Identify which cell holds the provided text, then report its (x, y) central coordinate. 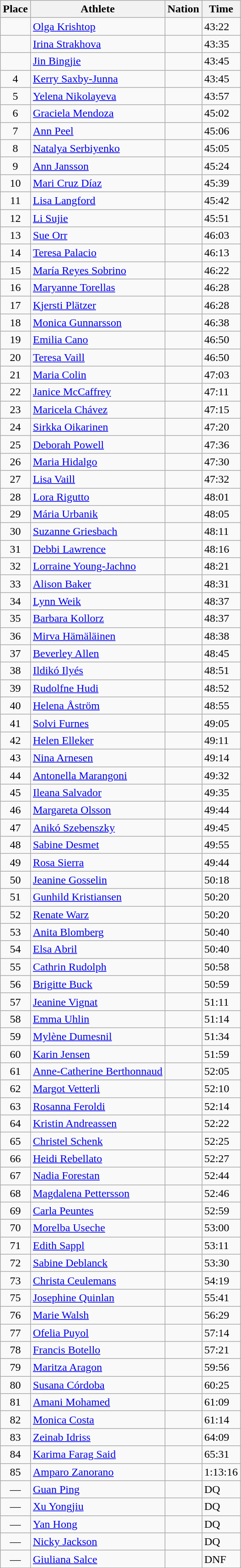
52:44 (221, 1176)
79 (16, 1368)
77 (16, 1333)
49:55 (221, 845)
Josephine Quinlan (97, 1298)
45:51 (221, 218)
81 (16, 1402)
26 (16, 462)
50 (16, 880)
8 (16, 148)
Graciela Mendoza (97, 113)
40 (16, 706)
36 (16, 636)
24 (16, 427)
48:31 (221, 584)
29 (16, 514)
21 (16, 375)
43:35 (221, 44)
68 (16, 1193)
46:38 (221, 323)
61:09 (221, 1402)
65:31 (221, 1455)
Monica Gunnarsson (97, 323)
Anne-Catherine Berthonnaud (97, 1072)
Helena Åström (97, 706)
42 (16, 740)
Brigitte Buck (97, 984)
Susana Córdoba (97, 1385)
84 (16, 1455)
25 (16, 444)
80 (16, 1385)
65 (16, 1141)
48:21 (221, 566)
45 (16, 793)
19 (16, 340)
61 (16, 1072)
Giuliana Salce (97, 1559)
60:25 (221, 1385)
Rosanna Feroldi (97, 1106)
56 (16, 984)
Solvi Furnes (97, 723)
15 (16, 270)
Monica Costa (97, 1420)
66 (16, 1158)
5 (16, 96)
47:20 (221, 427)
37 (16, 653)
Alison Baker (97, 584)
Heidi Rebellato (97, 1158)
Debbi Lawrence (97, 549)
47:15 (221, 410)
Kjersti Plätzer (97, 305)
46:13 (221, 253)
Carla Peuntes (97, 1211)
48:05 (221, 514)
Teresa Vaill (97, 357)
53 (16, 932)
Edith Sappl (97, 1245)
73 (16, 1280)
43 (16, 758)
Deborah Powell (97, 444)
51:14 (221, 1019)
47:36 (221, 444)
18 (16, 323)
46:03 (221, 236)
Maria Hidalgo (97, 462)
52:59 (221, 1211)
Rosa Sierra (97, 862)
55:41 (221, 1298)
Francis Botello (97, 1350)
51:34 (221, 1036)
47:32 (221, 479)
DNF (221, 1559)
51:59 (221, 1054)
Barbara Kollorz (97, 619)
Mari Cruz Díaz (97, 183)
Sue Orr (97, 236)
51:11 (221, 1002)
Ann Peel (97, 131)
41 (16, 723)
69 (16, 1211)
Sabine Desmet (97, 845)
Renate Warz (97, 915)
52:27 (221, 1158)
Ildikó Ilyés (97, 671)
Karin Jensen (97, 1054)
56:29 (221, 1315)
53:30 (221, 1263)
32 (16, 566)
Kerry Saxby-Junna (97, 79)
Suzanne Griesbach (97, 532)
71 (16, 1245)
50:18 (221, 880)
54 (16, 949)
Jeanine Gosselin (97, 880)
Natalya Serbiyenko (97, 148)
Nation (183, 9)
43:22 (221, 27)
82 (16, 1420)
Time (221, 9)
48:52 (221, 688)
Magdalena Pettersson (97, 1193)
23 (16, 410)
76 (16, 1315)
58 (16, 1019)
61:14 (221, 1420)
48:38 (221, 636)
Maria Colin (97, 375)
17 (16, 305)
Amparo Zanorano (97, 1472)
49 (16, 862)
43:57 (221, 96)
52:25 (221, 1141)
52:10 (221, 1089)
María Reyes Sobrino (97, 270)
49:32 (221, 776)
49:35 (221, 793)
Elsa Abril (97, 949)
Sabine Deblanck (97, 1263)
Cathrin Rudolph (97, 967)
Athlete (97, 9)
45:05 (221, 148)
48:11 (221, 532)
Christa Ceulemans (97, 1280)
Lorraine Young-Jachno (97, 566)
47:03 (221, 375)
14 (16, 253)
39 (16, 688)
Yan Hong (97, 1524)
6 (16, 113)
1:13:16 (221, 1472)
85 (16, 1472)
Lora Rigutto (97, 496)
83 (16, 1437)
Xu Yongjiu (97, 1507)
9 (16, 166)
48:45 (221, 653)
47:11 (221, 392)
49:05 (221, 723)
Antonella Marangoni (97, 776)
38 (16, 671)
47 (16, 828)
Amani Mohamed (97, 1402)
Place (16, 9)
48:55 (221, 706)
Jeanine Vignat (97, 1002)
Olga Krishtop (97, 27)
67 (16, 1176)
Teresa Palacio (97, 253)
22 (16, 392)
10 (16, 183)
45:42 (221, 200)
28 (16, 496)
Zeinab Idriss (97, 1437)
Lynn Weik (97, 601)
52:46 (221, 1193)
57:21 (221, 1350)
59 (16, 1036)
55 (16, 967)
48:16 (221, 549)
Mirva Hämäläinen (97, 636)
Maricela Chávez (97, 410)
Emma Uhlin (97, 1019)
Mylène Dumesnil (97, 1036)
45:39 (221, 183)
Helen Elleker (97, 740)
27 (16, 479)
Anita Blomberg (97, 932)
16 (16, 288)
52 (16, 915)
11 (16, 200)
59:56 (221, 1368)
45:02 (221, 113)
Christel Schenk (97, 1141)
Maritza Aragon (97, 1368)
Rudolfne Hudi (97, 688)
49:14 (221, 758)
35 (16, 619)
60 (16, 1054)
12 (16, 218)
Sirkka Oikarinen (97, 427)
Irina Strakhova (97, 44)
Nicky Jackson (97, 1541)
Lisa Langford (97, 200)
31 (16, 549)
49:45 (221, 828)
Nadia Forestan (97, 1176)
57 (16, 1002)
46 (16, 810)
63 (16, 1106)
53:11 (221, 1245)
33 (16, 584)
45:06 (221, 131)
Morelba Useche (97, 1228)
30 (16, 532)
52:05 (221, 1072)
51 (16, 897)
Lisa Vaill (97, 479)
53:00 (221, 1228)
Beverley Allen (97, 653)
Ileana Salvador (97, 793)
Maryanne Torellas (97, 288)
34 (16, 601)
75 (16, 1298)
Li Sujie (97, 218)
48:51 (221, 671)
Mária Urbanik (97, 514)
46:22 (221, 270)
52:14 (221, 1106)
48 (16, 845)
47:30 (221, 462)
Ofelia Puyol (97, 1333)
Margareta Olsson (97, 810)
50:58 (221, 967)
45:24 (221, 166)
72 (16, 1263)
64:09 (221, 1437)
Karima Farag Said (97, 1455)
Anikó Szebenszky (97, 828)
Nina Arnesen (97, 758)
Emilia Cano (97, 340)
57:14 (221, 1333)
54:19 (221, 1280)
20 (16, 357)
Marie Walsh (97, 1315)
4 (16, 79)
Jin Bingjie (97, 61)
64 (16, 1124)
Gunhild Kristiansen (97, 897)
Ann Jansson (97, 166)
Kristin Andreassen (97, 1124)
48:01 (221, 496)
52:22 (221, 1124)
70 (16, 1228)
Janice McCaffrey (97, 392)
7 (16, 131)
44 (16, 776)
50:59 (221, 984)
Yelena Nikolayeva (97, 96)
Margot Vetterli (97, 1089)
62 (16, 1089)
49:11 (221, 740)
78 (16, 1350)
Guan Ping (97, 1489)
13 (16, 236)
